Capture the cell that displays the provided text and extract its [X, Y] central coordinate. 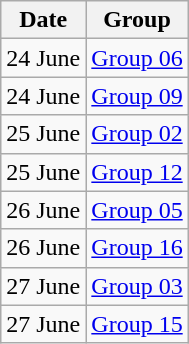
Group [137, 20]
Group 15 [137, 324]
Group 06 [137, 58]
Group 09 [137, 96]
Group 16 [137, 248]
Group 12 [137, 172]
Group 02 [137, 134]
Group 05 [137, 210]
Group 03 [137, 286]
Date [44, 20]
